Search for the cell housing the specified text and yield its (X, Y) center coordinate. 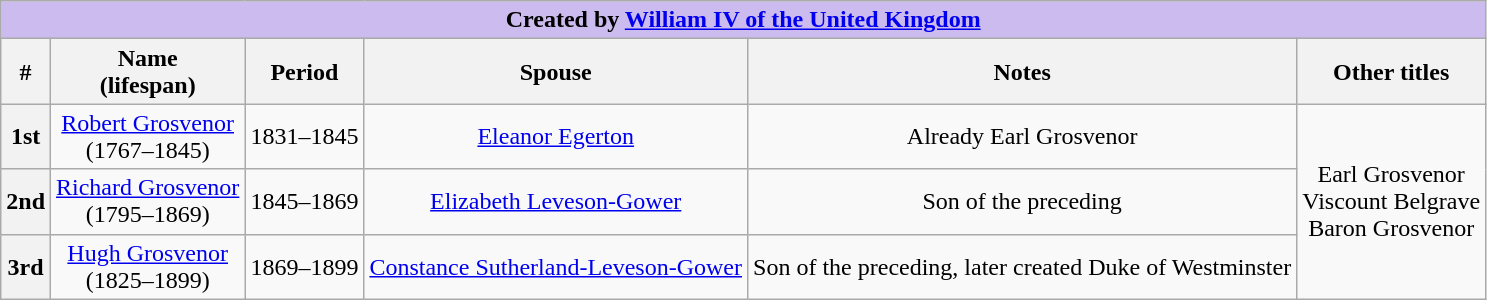
Richard Grosvenor(1795–1869) (148, 202)
Spouse (556, 72)
Earl GrosvenorViscount BelgraveBaron Grosvenor (1392, 202)
Constance Sutherland-Leveson-Gower (556, 266)
Elizabeth Leveson-Gower (556, 202)
Period (304, 72)
Son of the preceding (1022, 202)
Name(lifespan) (148, 72)
1845–1869 (304, 202)
Already Earl Grosvenor (1022, 136)
Created by William IV of the United Kingdom (744, 20)
Notes (1022, 72)
3rd (26, 266)
Other titles (1392, 72)
2nd (26, 202)
1831–1845 (304, 136)
Robert Grosvenor(1767–1845) (148, 136)
Eleanor Egerton (556, 136)
# (26, 72)
Son of the preceding, later created Duke of Westminster (1022, 266)
Hugh Grosvenor(1825–1899) (148, 266)
1869–1899 (304, 266)
1st (26, 136)
